From the cell containing the given text, extract its center point as [x, y] coordinate. 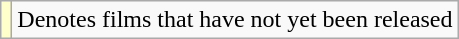
Denotes films that have not yet been released [235, 20]
